Scan for the cell matching the given text and deliver its (x, y) coordinate at center. 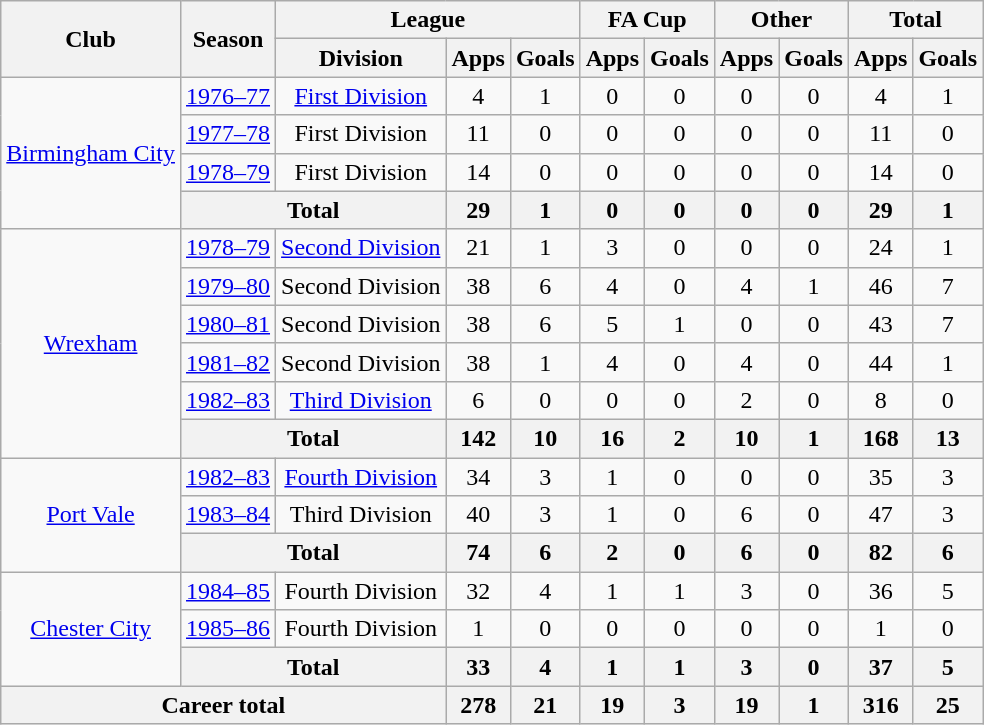
League (428, 20)
46 (880, 286)
24 (880, 248)
74 (478, 553)
8 (880, 400)
13 (948, 438)
37 (880, 667)
278 (478, 705)
316 (880, 705)
Port Vale (91, 515)
Club (91, 39)
FA Cup (647, 20)
1983–84 (228, 515)
44 (880, 362)
1980–81 (228, 324)
Career total (224, 705)
36 (880, 591)
34 (478, 477)
Season (228, 39)
47 (880, 515)
82 (880, 553)
25 (948, 705)
16 (612, 438)
Other (781, 20)
Birmingham City (91, 153)
1977–78 (228, 134)
1979–80 (228, 286)
40 (478, 515)
168 (880, 438)
142 (478, 438)
1976–77 (228, 96)
1981–82 (228, 362)
Chester City (91, 629)
1984–85 (228, 591)
43 (880, 324)
1985–86 (228, 629)
32 (478, 591)
35 (880, 477)
Division (361, 58)
33 (478, 667)
Wrexham (91, 343)
